For the text-containing cell, return its midpoint in [x, y] coordinate format. 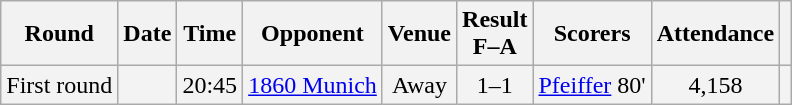
Attendance [715, 34]
1–1 [495, 85]
Away [419, 85]
Pfeiffer 80' [592, 85]
First round [60, 85]
Round [60, 34]
4,158 [715, 85]
Venue [419, 34]
20:45 [210, 85]
Date [148, 34]
Scorers [592, 34]
ResultF–A [495, 34]
Opponent [313, 34]
Time [210, 34]
1860 Munich [313, 85]
